Identify which cell holds the provided text, then report its (x, y) central coordinate. 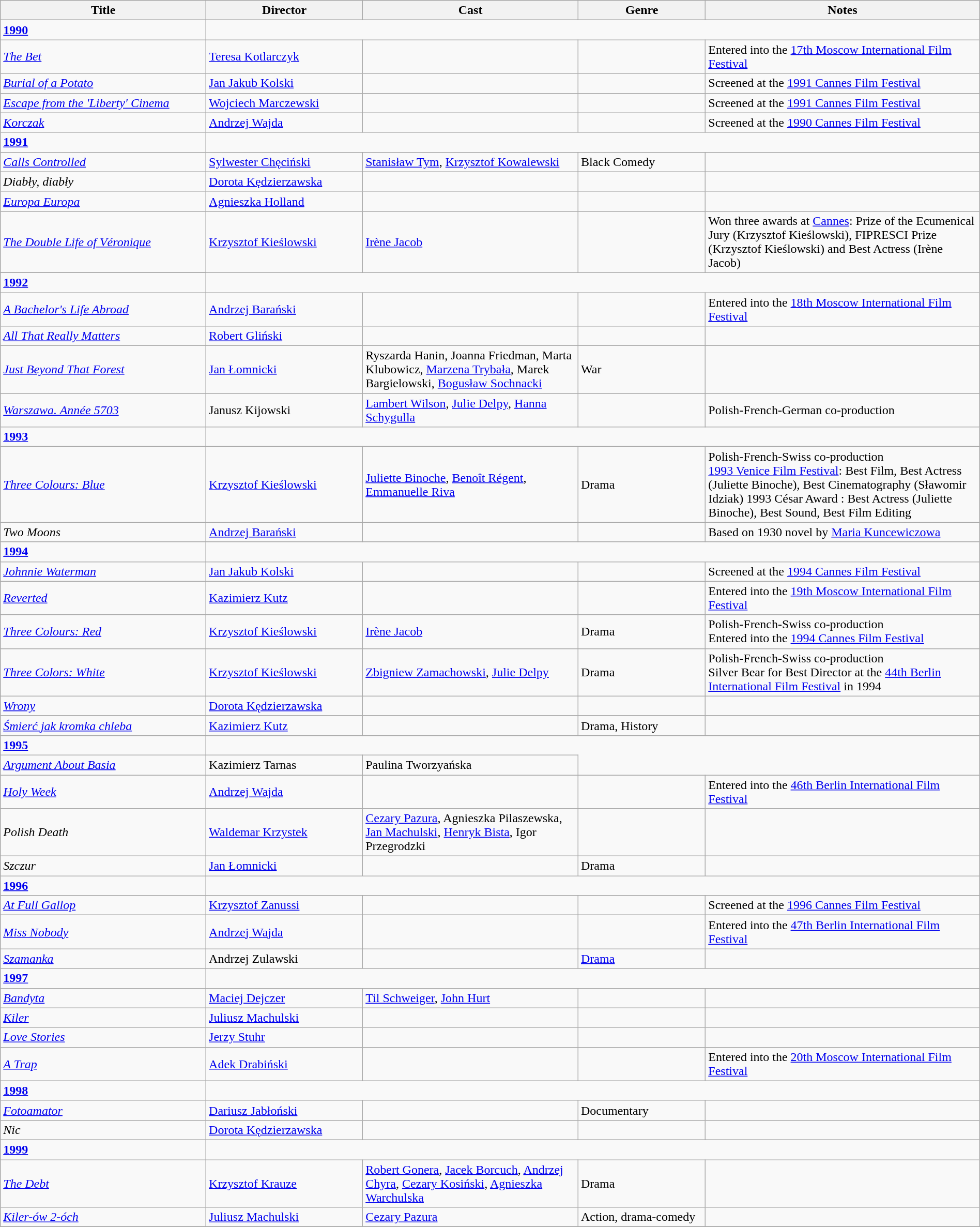
Holy Week (103, 791)
Maciej Dejczer (284, 998)
Ryszarda Hanin, Joanna Friedman, Marta Klubowicz, Marzena Trybała, Marek Bargielowski, Bogusław Sochnacki (470, 370)
Zbigniew Zamachowski, Julie Delpy (470, 672)
Screened at the 1996 Cannes Film Festival (843, 905)
Kazimierz Tarnas (284, 765)
Europa Europa (103, 201)
Fotoamator (103, 1110)
Calls Controlled (103, 162)
Entered into the 47th Berlin International Film Festival (843, 932)
1990 (103, 30)
Burial of a Potato (103, 83)
Paulina Tworzyańska (470, 765)
Three Colours: Blue (103, 484)
Drama, History (641, 725)
Screened at the 1994 Cannes Film Festival (843, 571)
Entered into the 17th Moscow International Film Festival (843, 57)
Love Stories (103, 1037)
Polish-French-German co-production (843, 411)
Janusz Kijowski (284, 411)
Kiler (103, 1018)
Juliette Binoche, Benoît Régent, Emmanuelle Riva (470, 484)
Stanisław Tym, Krzysztof Kowalewski (470, 162)
1993 (103, 437)
Won three awards at Cannes: Prize of the Ecumenical Jury (Krzysztof Kieślowski), FIPRESCI Prize (Krzysztof Kieślowski) and Best Actress (Irène Jacob) (843, 242)
Krzysztof Zanussi (284, 905)
The Bet (103, 57)
A Bachelor's Life Abroad (103, 309)
Szczur (103, 866)
All That Really Matters (103, 336)
Andrzej Zulawski (284, 959)
Black Comedy (641, 162)
Notes (843, 10)
1998 (103, 1090)
Robert Gliński (284, 336)
1995 (103, 745)
Entered into the 46th Berlin International Film Festival (843, 791)
Kiler-ów 2-óch (103, 1217)
Just Beyond That Forest (103, 370)
Jerzy Stuhr (284, 1037)
Nic (103, 1130)
Screened at the 1990 Cannes Film Festival (843, 123)
1994 (103, 552)
Dariusz Jabłoński (284, 1110)
Lambert Wilson, Julie Delpy, Hanna Schygulla (470, 411)
Bandyta (103, 998)
Argument About Basia (103, 765)
Genre (641, 10)
Teresa Kotlarczyk (284, 57)
Agnieszka Holland (284, 201)
The Debt (103, 1183)
Cezary Pazura (470, 1217)
Documentary (641, 1110)
Three Colors: White (103, 672)
Three Colours: Red (103, 632)
Krzysztof Krauze (284, 1183)
Entered into the 19th Moscow International Film Festival (843, 598)
Two Moons (103, 532)
At Full Gallop (103, 905)
Miss Nobody (103, 932)
Polish-French-Swiss co-productionSilver Bear for Best Director at the 44th Berlin International Film Festival in 1994 (843, 672)
Wrony (103, 706)
Director (284, 10)
Szamanka (103, 959)
Johnnie Waterman (103, 571)
A Trap (103, 1064)
1991 (103, 142)
Polish Death (103, 832)
Based on 1930 novel by Maria Kuncewiczowa (843, 532)
War (641, 370)
Waldemar Krzystek (284, 832)
Polish-French-Swiss co-productionEntered into the 1994 Cannes Film Festival (843, 632)
Entered into the 20th Moscow International Film Festival (843, 1064)
Śmierć jak kromka chleba (103, 725)
1992 (103, 282)
1999 (103, 1149)
Wojciech Marczewski (284, 103)
1996 (103, 886)
The Double Life of Véronique (103, 242)
Reverted (103, 598)
1997 (103, 978)
Korczak (103, 123)
Adek Drabiński (284, 1064)
Entered into the 18th Moscow International Film Festival (843, 309)
Robert Gonera, Jacek Borcuch, Andrzej Chyra, Cezary Kosiński, Agnieszka Warchulska (470, 1183)
Diabły, diabły (103, 181)
Cezary Pazura, Agnieszka Pilaszewska, Jan Machulski, Henryk Bista, Igor Przegrodzki (470, 832)
Cast (470, 10)
Title (103, 10)
Warszawa. Année 5703 (103, 411)
Til Schweiger, John Hurt (470, 998)
Escape from the 'Liberty' Cinema (103, 103)
Sylwester Chęciński (284, 162)
Action, drama-comedy (641, 1217)
